From the cell containing the given text, extract its center point as [X, Y] coordinate. 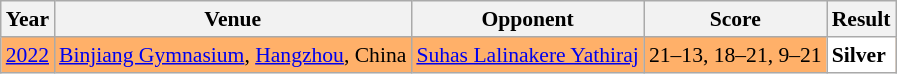
Year [28, 19]
21–13, 18–21, 9–21 [736, 55]
Venue [232, 19]
Score [736, 19]
2022 [28, 55]
Silver [862, 55]
Opponent [528, 19]
Suhas Lalinakere Yathiraj [528, 55]
Result [862, 19]
Binjiang Gymnasium, Hangzhou, China [232, 55]
